Provide the [X, Y] coordinate of the cell's center where the given text is located.  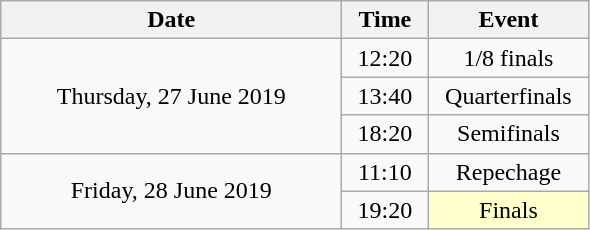
18:20 [385, 134]
12:20 [385, 58]
11:10 [385, 172]
1/8 finals [508, 58]
Date [172, 20]
Friday, 28 June 2019 [172, 191]
Semifinals [508, 134]
19:20 [385, 210]
Thursday, 27 June 2019 [172, 96]
Quarterfinals [508, 96]
Repechage [508, 172]
Time [385, 20]
Event [508, 20]
13:40 [385, 96]
Finals [508, 210]
